Scan for the cell matching the given text and deliver its (X, Y) coordinate at center. 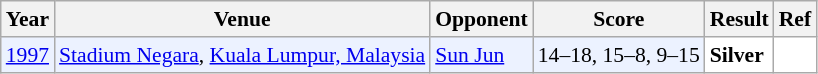
Ref (795, 19)
1997 (28, 55)
14–18, 15–8, 9–15 (619, 55)
Score (619, 19)
Year (28, 19)
Silver (740, 55)
Sun Jun (482, 55)
Stadium Negara, Kuala Lumpur, Malaysia (242, 55)
Result (740, 19)
Venue (242, 19)
Opponent (482, 19)
